Scan for the cell matching the given text and deliver its (x, y) coordinate at center. 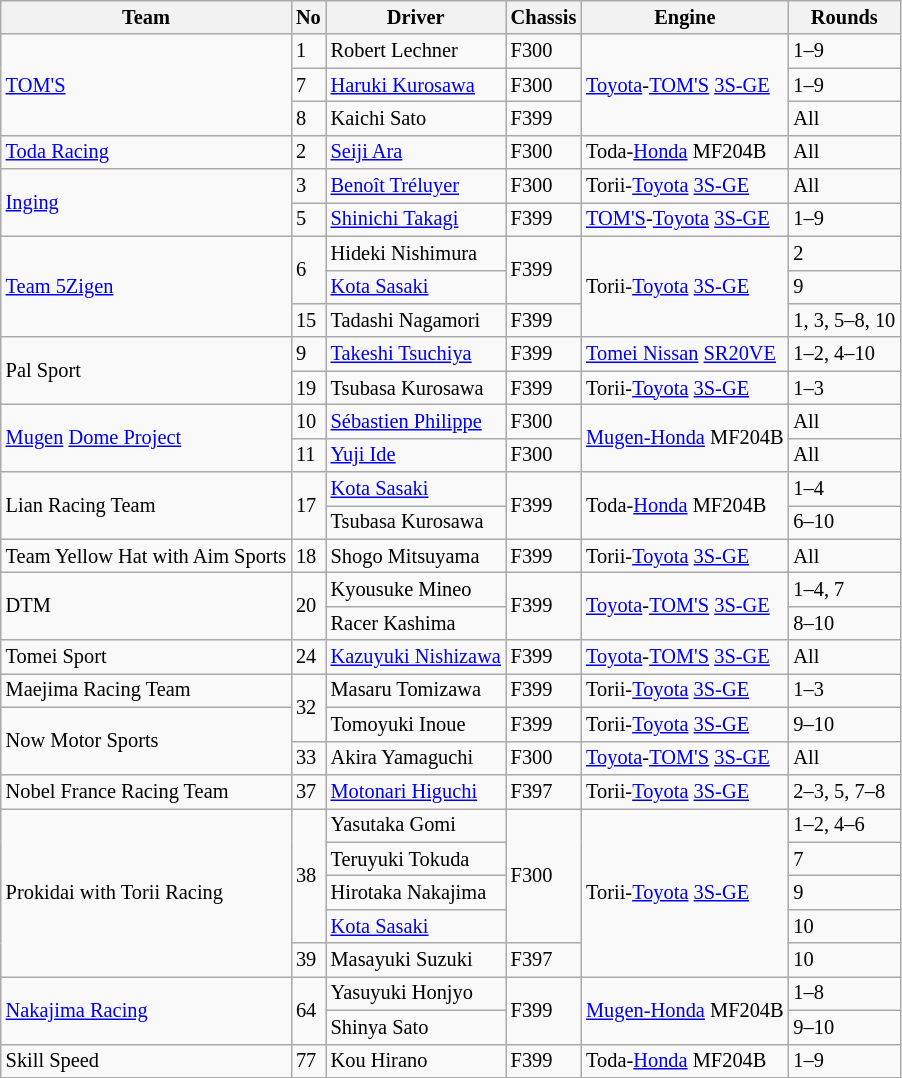
Racer Kashima (416, 623)
19 (308, 388)
Seiji Ara (416, 152)
20 (308, 606)
8 (308, 118)
Shinichi Takagi (416, 219)
17 (308, 506)
8–10 (845, 623)
Sébastien Philippe (416, 421)
1 (308, 51)
Nakajima Racing (146, 1010)
Kou Hirano (416, 1061)
Team 5Zigen (146, 286)
Akira Yamaguchi (416, 758)
1, 3, 5–8, 10 (845, 320)
1–8 (845, 993)
3 (308, 186)
32 (308, 706)
2–3, 5, 7–8 (845, 791)
Masaru Tomizawa (416, 690)
37 (308, 791)
1–2, 4–6 (845, 825)
Tomei Nissan SR20VE (684, 354)
1–4, 7 (845, 589)
Masayuki Suzuki (416, 960)
Yasuyuki Honjyo (416, 993)
Nobel France Racing Team (146, 791)
Tadashi Nagamori (416, 320)
Skill Speed (146, 1061)
Chassis (544, 17)
Robert Lechner (416, 51)
Hideki Nishimura (416, 253)
Tomoyuki Inoue (416, 724)
Benoît Tréluyer (416, 186)
6 (308, 270)
77 (308, 1061)
Hirotaka Nakajima (416, 892)
Lian Racing Team (146, 506)
1–4 (845, 489)
Mugen Dome Project (146, 438)
Kyousuke Mineo (416, 589)
Kaichi Sato (416, 118)
TOM'S (146, 84)
Tomei Sport (146, 657)
64 (308, 1010)
Prokidai with Torii Racing (146, 892)
38 (308, 876)
24 (308, 657)
Team Yellow Hat with Aim Sports (146, 556)
Haruki Kurosawa (416, 85)
Driver (416, 17)
Maejima Racing Team (146, 690)
39 (308, 960)
11 (308, 455)
Shogo Mitsuyama (416, 556)
Inging (146, 202)
Pal Sport (146, 370)
33 (308, 758)
Yasutaka Gomi (416, 825)
18 (308, 556)
6–10 (845, 522)
No (308, 17)
Rounds (845, 17)
Engine (684, 17)
Shinya Sato (416, 1027)
TOM'S-Toyota 3S-GE (684, 219)
5 (308, 219)
Motonari Higuchi (416, 791)
Takeshi Tsuchiya (416, 354)
Yuji Ide (416, 455)
Now Motor Sports (146, 740)
Team (146, 17)
Toda Racing (146, 152)
15 (308, 320)
Teruyuki Tokuda (416, 859)
Kazuyuki Nishizawa (416, 657)
1–2, 4–10 (845, 354)
DTM (146, 606)
